From the cell containing the given text, extract its center point as (x, y) coordinate. 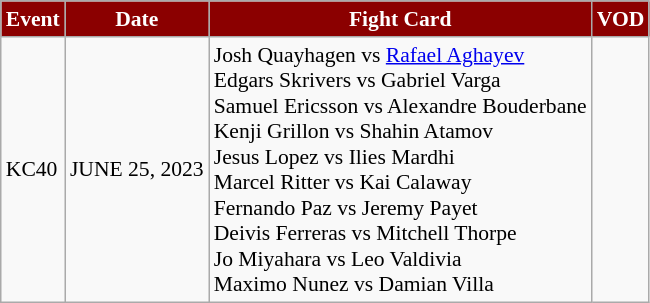
JUNE 25, 2023 (137, 170)
Fight Card (400, 19)
Date (137, 19)
VOD (621, 19)
Event (33, 19)
KC40 (33, 170)
